Return the [x, y] coordinate for the center point of the cell that contains the specified text.  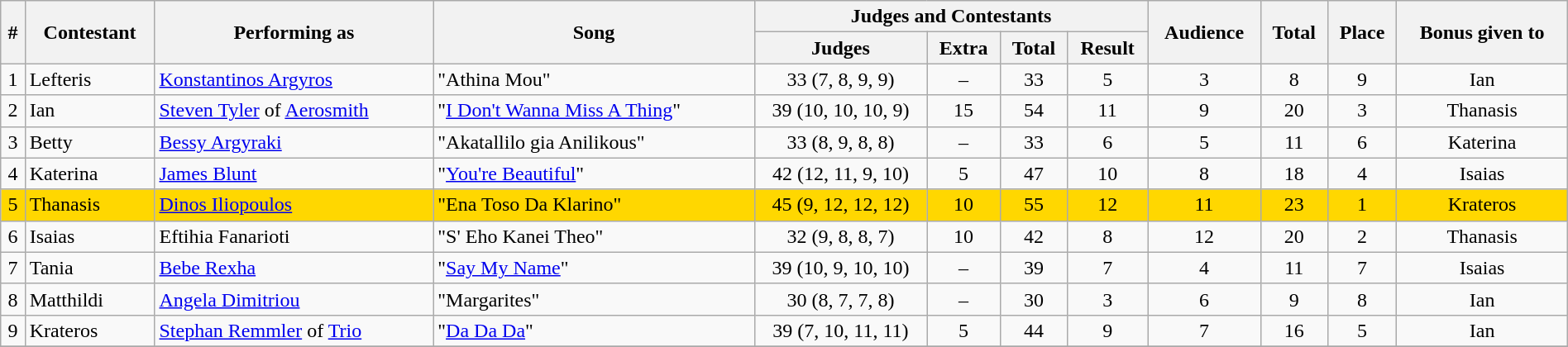
"Akatallilo gia Anilikous" [594, 142]
James Blunt [294, 173]
39 (10, 9, 10, 10) [840, 268]
Tania [89, 268]
Judges and Contestants [951, 17]
Bonus given to [1482, 32]
Matthildi [89, 299]
Place [1362, 32]
30 (8, 7, 7, 8) [840, 299]
# [13, 32]
32 (9, 8, 8, 7) [840, 236]
"Margarites" [594, 299]
Bebe Rexha [294, 268]
"Say My Name" [594, 268]
30 [1034, 299]
23 [1293, 205]
Konstantinos Argyros [294, 79]
42 (12, 11, 9, 10) [840, 173]
"You're Beautiful" [594, 173]
Song [594, 32]
"Da Da Da" [594, 330]
47 [1034, 173]
44 [1034, 330]
Angela Dimitriou [294, 299]
Betty [89, 142]
Bessy Argyraki [294, 142]
Performing as [294, 32]
33 (7, 8, 9, 9) [840, 79]
39 (10, 10, 10, 9) [840, 111]
33 (8, 9, 8, 8) [840, 142]
39 (7, 10, 11, 11) [840, 330]
15 [964, 111]
16 [1293, 330]
Dinos Iliopoulos [294, 205]
Eftihia Fanarioti [294, 236]
39 [1034, 268]
Audience [1204, 32]
Lefteris [89, 79]
42 [1034, 236]
"Ena Toso Da Klarino" [594, 205]
Steven Tyler of Aerosmith [294, 111]
"Athina Mou" [594, 79]
Stephan Remmler of Trio [294, 330]
Extra [964, 48]
Contestant [89, 32]
45 (9, 12, 12, 12) [840, 205]
18 [1293, 173]
"S' Eho Kanei Theo" [594, 236]
Judges [840, 48]
54 [1034, 111]
Result [1107, 48]
"I Don't Wanna Miss A Thing" [594, 111]
55 [1034, 205]
